Detect which cell encompasses the target text, then output its (X, Y) center coordinate. 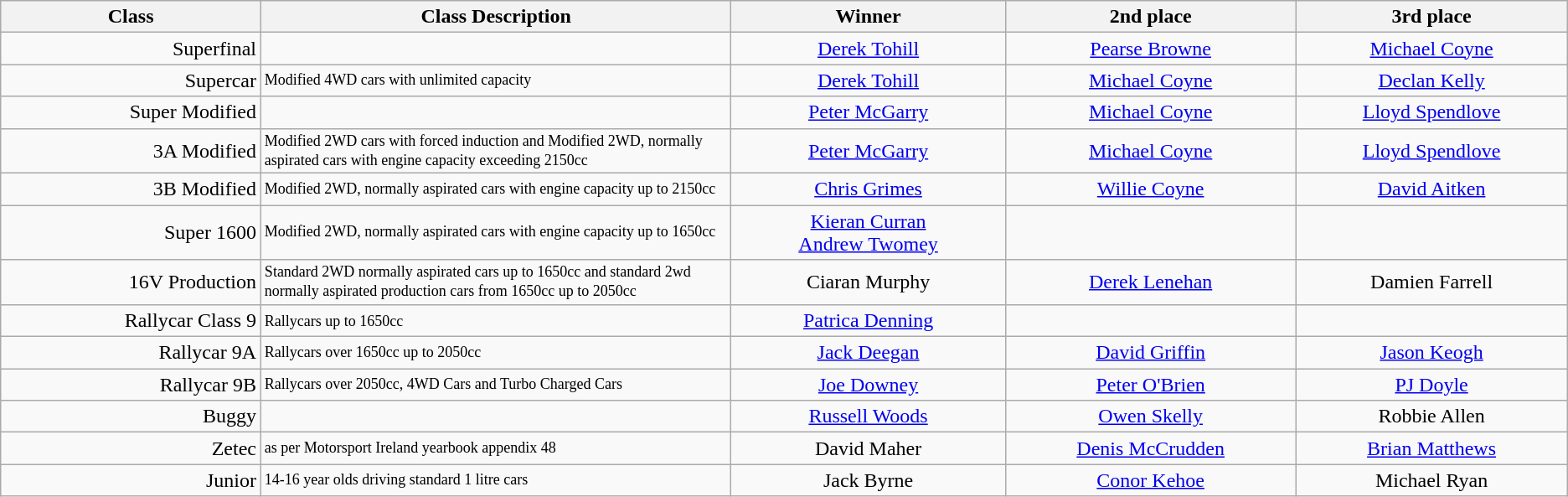
Owen Skelly (1150, 417)
Superfinal (131, 49)
Kieran Curran Andrew Twomey (869, 233)
Joe Downey (869, 385)
Jason Keogh (1431, 353)
14-16 year olds driving standard 1 litre cars (496, 480)
3B Modified (131, 189)
Jack Deegan (869, 353)
3A Modified (131, 151)
Denis McCrudden (1150, 448)
3rd place (1431, 17)
Damien Farrell (1431, 282)
Super 1600 (131, 233)
David Aitken (1431, 189)
Buggy (131, 417)
Chris Grimes (869, 189)
Rallycar Class 9 (131, 320)
Junior (131, 480)
David Griffin (1150, 353)
Modified 4WD cars with unlimited capacity (496, 80)
Conor Kehoe (1150, 480)
Willie Coyne (1150, 189)
Class Description (496, 17)
16V Production (131, 282)
Peter O'Brien (1150, 385)
PJ Doyle (1431, 385)
Brian Matthews (1431, 448)
Rallycar 9A (131, 353)
Rallycars over 1650cc up to 2050cc (496, 353)
Standard 2WD normally aspirated cars up to 1650cc and standard 2wd normally aspirated production cars from 1650cc up to 2050cc (496, 282)
Super Modified (131, 112)
David Maher (869, 448)
Russell Woods (869, 417)
Rallycar 9B (131, 385)
as per Motorsport Ireland yearbook appendix 48 (496, 448)
Winner (869, 17)
Derek Lenehan (1150, 282)
Declan Kelly (1431, 80)
Zetec (131, 448)
Supercar (131, 80)
Pearse Browne (1150, 49)
Rallycars over 2050cc, 4WD Cars and Turbo Charged Cars (496, 385)
Patrica Denning (869, 320)
Modified 2WD, normally aspirated cars with engine capacity up to 1650cc (496, 233)
Rallycars up to 1650cc (496, 320)
Robbie Allen (1431, 417)
Modified 2WD cars with forced induction and Modified 2WD, normally aspirated cars with engine capacity exceeding 2150cc (496, 151)
Jack Byrne (869, 480)
2nd place (1150, 17)
Michael Ryan (1431, 480)
Ciaran Murphy (869, 282)
Class (131, 17)
Modified 2WD, normally aspirated cars with engine capacity up to 2150cc (496, 189)
